Pinpoint the cell where the given text exists, returning its [x, y] midpoint coordinate. 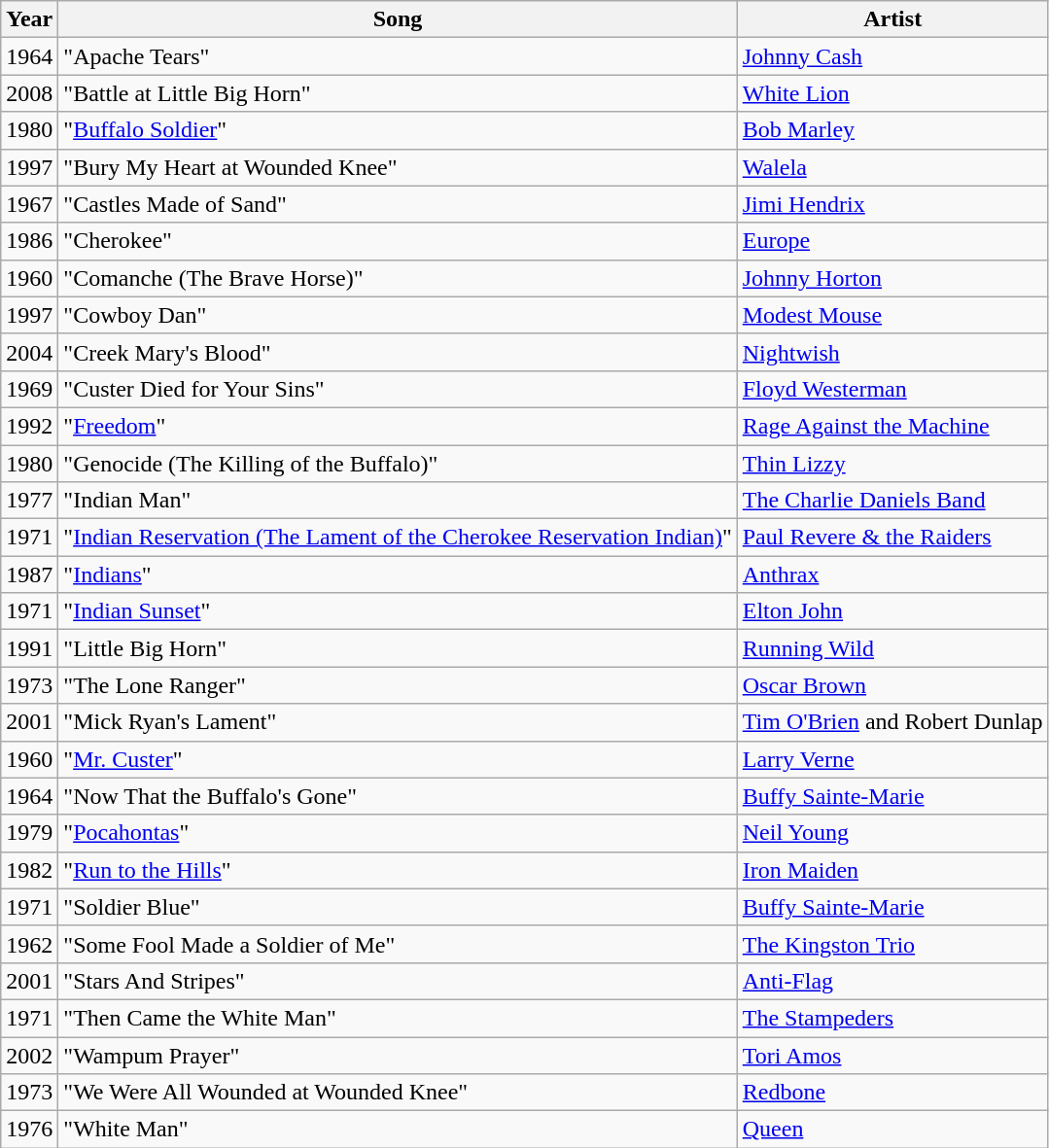
White Lion [892, 93]
Nightwish [892, 352]
"Castles Made of Sand" [398, 204]
Europe [892, 241]
"Now That the Buffalo's Gone" [398, 796]
1962 [29, 944]
"Battle at Little Big Horn" [398, 93]
Anthrax [892, 574]
Walela [892, 167]
1986 [29, 241]
"Pocahontas" [398, 833]
1987 [29, 574]
Johnny Horton [892, 278]
Floyd Westerman [892, 389]
"Mr. Custer" [398, 759]
"Cowboy Dan" [398, 315]
The Kingston Trio [892, 944]
Paul Revere & the Raiders [892, 538]
"Soldier Blue" [398, 907]
1991 [29, 648]
Running Wild [892, 648]
"Indians" [398, 574]
1967 [29, 204]
Year [29, 19]
Redbone [892, 1093]
2008 [29, 93]
"Mick Ryan's Lament" [398, 722]
"Wampum Prayer" [398, 1055]
Song [398, 19]
2004 [29, 352]
Bob Marley [892, 130]
"Bury My Heart at Wounded Knee" [398, 167]
Iron Maiden [892, 870]
1976 [29, 1130]
Artist [892, 19]
"Little Big Horn" [398, 648]
Oscar Brown [892, 685]
2002 [29, 1055]
Jimi Hendrix [892, 204]
1982 [29, 870]
"We Were All Wounded at Wounded Knee" [398, 1093]
1977 [29, 501]
"Buffalo Soldier" [398, 130]
Queen [892, 1130]
Rage Against the Machine [892, 426]
Tori Amos [892, 1055]
Anti-Flag [892, 981]
1969 [29, 389]
Johnny Cash [892, 56]
"Then Came the White Man" [398, 1018]
1979 [29, 833]
"Cherokee" [398, 241]
"Genocide (The Killing of the Buffalo)" [398, 464]
"Freedom" [398, 426]
Tim O'Brien and Robert Dunlap [892, 722]
The Stampeders [892, 1018]
"Some Fool Made a Soldier of Me" [398, 944]
"White Man" [398, 1130]
"The Lone Ranger" [398, 685]
Larry Verne [892, 759]
"Creek Mary's Blood" [398, 352]
"Apache Tears" [398, 56]
Modest Mouse [892, 315]
1992 [29, 426]
"Indian Man" [398, 501]
"Comanche (The Brave Horse)" [398, 278]
"Run to the Hills" [398, 870]
"Stars And Stripes" [398, 981]
"Custer Died for Your Sins" [398, 389]
Neil Young [892, 833]
"Indian Sunset" [398, 611]
"Indian Reservation (The Lament of the Cherokee Reservation Indian)" [398, 538]
Elton John [892, 611]
The Charlie Daniels Band [892, 501]
Thin Lizzy [892, 464]
